Find where the given text appears and provide that cell's center as (X, Y) coordinate. 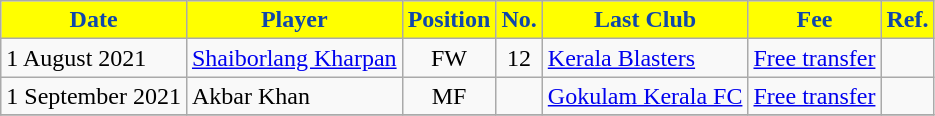
Shaiborlang Kharpan (294, 58)
FW (449, 58)
Player (294, 20)
MF (449, 96)
Last Club (645, 20)
No. (519, 20)
1 September 2021 (94, 96)
Date (94, 20)
Position (449, 20)
Kerala Blasters (645, 58)
1 August 2021 (94, 58)
Ref. (908, 20)
Gokulam Kerala FC (645, 96)
12 (519, 58)
Fee (814, 20)
Akbar Khan (294, 96)
